Output the (x, y) coordinate of the center of the cell containing the given text.  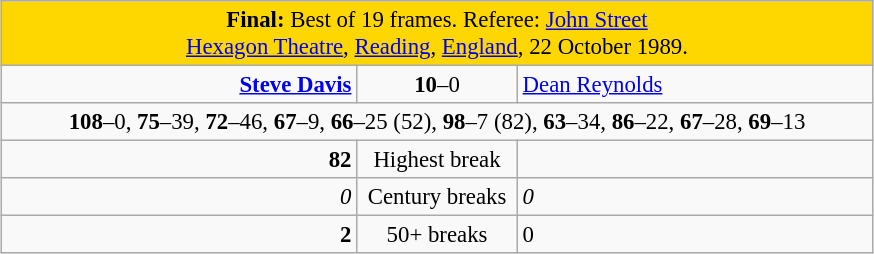
Final: Best of 19 frames. Referee: John Street Hexagon Theatre, Reading, England, 22 October 1989. (437, 34)
Century breaks (438, 197)
2 (179, 235)
Dean Reynolds (695, 85)
50+ breaks (438, 235)
82 (179, 160)
108–0, 75–39, 72–46, 67–9, 66–25 (52), 98–7 (82), 63–34, 86–22, 67–28, 69–13 (437, 122)
Highest break (438, 160)
Steve Davis (179, 85)
10–0 (438, 85)
